For the text-containing cell, return its midpoint in (x, y) coordinate format. 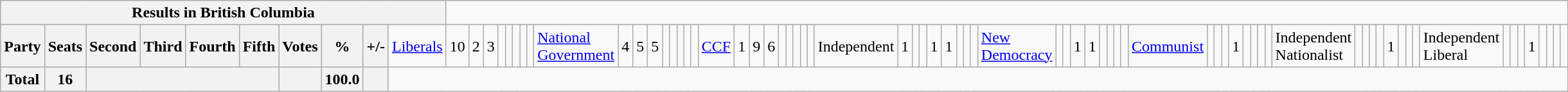
Party (22, 46)
10 (458, 46)
Independent Nationalist (1314, 46)
Second (113, 46)
16 (65, 79)
National Government (576, 46)
Third (163, 46)
Votes (300, 46)
CCF (716, 46)
Seats (65, 46)
+/- (375, 46)
6 (771, 46)
Fourth (212, 46)
100.0 (342, 79)
Independent Liberal (1461, 46)
2 (476, 46)
Liberals (417, 46)
% (342, 46)
Independent (856, 46)
Total (22, 79)
Results in British Columbia (224, 13)
Communist (1167, 46)
Fifth (259, 46)
New Democracy (1017, 46)
9 (757, 46)
4 (626, 46)
3 (491, 46)
